Extract the [X, Y] coordinate from the center of the cell holding the provided text.  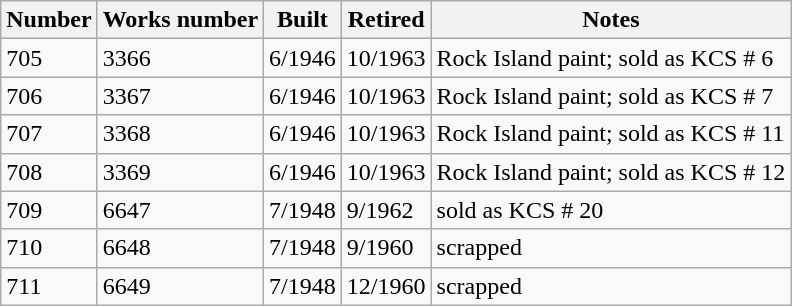
6647 [180, 210]
Notes [611, 20]
9/1962 [386, 210]
Works number [180, 20]
Rock Island paint; sold as KCS # 6 [611, 58]
711 [49, 286]
Retired [386, 20]
3366 [180, 58]
708 [49, 172]
Rock Island paint; sold as KCS # 12 [611, 172]
Number [49, 20]
12/1960 [386, 286]
Built [303, 20]
3368 [180, 134]
Rock Island paint; sold as KCS # 11 [611, 134]
709 [49, 210]
3369 [180, 172]
707 [49, 134]
710 [49, 248]
706 [49, 96]
Rock Island paint; sold as KCS # 7 [611, 96]
6648 [180, 248]
705 [49, 58]
6649 [180, 286]
9/1960 [386, 248]
sold as KCS # 20 [611, 210]
3367 [180, 96]
